Scan for the cell matching the given text and deliver its [X, Y] coordinate at center. 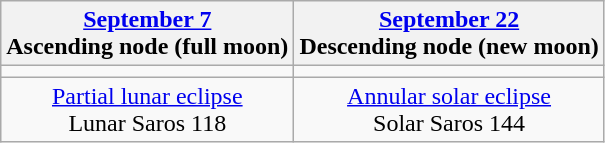
September 7Ascending node (full moon) [148, 34]
September 22Descending node (new moon) [449, 34]
Partial lunar eclipseLunar Saros 118 [148, 110]
Annular solar eclipseSolar Saros 144 [449, 110]
